Capture the cell that displays the provided text and extract its (x, y) central coordinate. 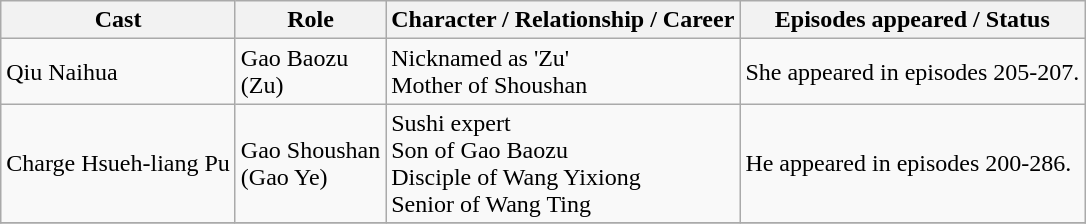
Gao Shoushan(Gao Ye) (310, 164)
He appeared in episodes 200-286. (912, 164)
Charge Hsueh-liang Pu (118, 164)
Sushi expertSon of Gao BaozuDisciple of Wang YixiongSenior of Wang Ting (563, 164)
Nicknamed as 'Zu'Mother of Shoushan (563, 72)
Qiu Naihua (118, 72)
Cast (118, 20)
Gao Baozu(Zu) (310, 72)
Role (310, 20)
Character / Relationship / Career (563, 20)
She appeared in episodes 205-207. (912, 72)
Episodes appeared / Status (912, 20)
